Detect which cell encompasses the target text, then output its (x, y) center coordinate. 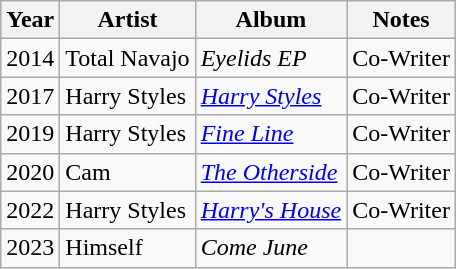
Total Navajo (128, 58)
Year (30, 20)
Eyelids EP (271, 58)
2014 (30, 58)
Harry's House (271, 210)
Artist (128, 20)
Cam (128, 172)
Notes (402, 20)
Come June (271, 248)
2017 (30, 96)
Fine Line (271, 134)
Album (271, 20)
2023 (30, 248)
The Otherside (271, 172)
Himself (128, 248)
2019 (30, 134)
2022 (30, 210)
2020 (30, 172)
